Output the [x, y] coordinate of the center of the cell containing the given text.  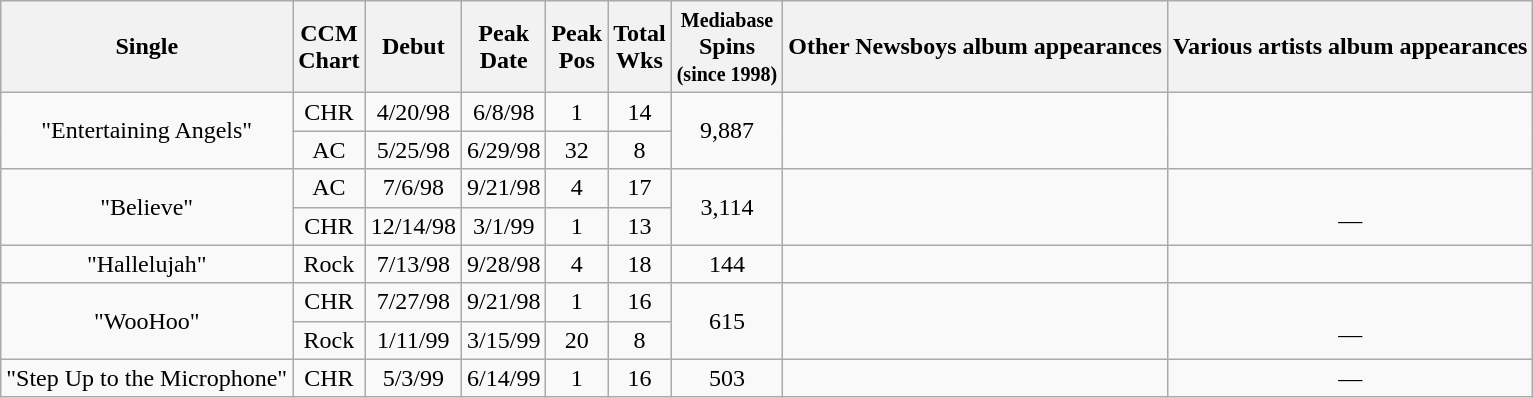
1/11/99 [413, 340]
9/28/98 [504, 264]
PeakDate [504, 47]
32 [577, 150]
"Step Up to the Microphone" [147, 378]
"Entertaining Angels" [147, 131]
Single [147, 47]
503 [727, 378]
5/25/98 [413, 150]
"WooHoo" [147, 321]
13 [640, 226]
TotalWks [640, 47]
MediabaseSpins (since 1998) [727, 47]
17 [640, 188]
Other Newsboys album appearances [976, 47]
7/13/98 [413, 264]
7/6/98 [413, 188]
Debut [413, 47]
20 [577, 340]
"Believe" [147, 207]
6/29/98 [504, 150]
7/27/98 [413, 302]
5/3/99 [413, 378]
3,114 [727, 207]
144 [727, 264]
6/8/98 [504, 112]
4/20/98 [413, 112]
PeakPos [577, 47]
3/15/99 [504, 340]
9,887 [727, 131]
Various artists album appearances [1350, 47]
3/1/99 [504, 226]
18 [640, 264]
615 [727, 321]
"Hallelujah" [147, 264]
14 [640, 112]
CCMChart [329, 47]
6/14/99 [504, 378]
12/14/98 [413, 226]
